Extract the [x, y] coordinate from the center of the cell holding the provided text.  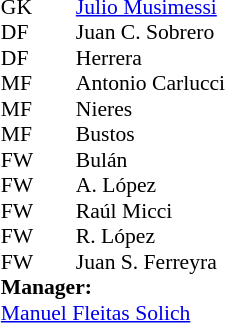
Bustos [150, 135]
Manager: [113, 287]
Herrera [150, 58]
A. López [150, 185]
Raúl Micci [150, 211]
R. López [150, 237]
Bulán [150, 160]
Nieres [150, 109]
Juan C. Sobrero [150, 33]
Antonio Carlucci [150, 83]
Juan S. Ferreyra [150, 262]
